Find where the given text appears and provide that cell's center as [X, Y] coordinate. 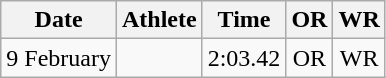
9 February [59, 58]
Time [244, 20]
Athlete [159, 20]
Date [59, 20]
2:03.42 [244, 58]
